Detect which cell encompasses the target text, then output its [X, Y] center coordinate. 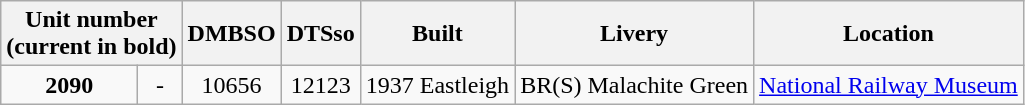
BR(S) Malachite Green [634, 85]
Built [437, 34]
National Railway Museum [889, 85]
Livery [634, 34]
DMBSO [232, 34]
Unit number (current in bold) [92, 34]
10656 [232, 85]
Location [889, 34]
DTSso [320, 34]
2090 [70, 85]
- [160, 85]
12123 [320, 85]
1937 Eastleigh [437, 85]
